Pinpoint the cell where the given text exists, returning its [X, Y] midpoint coordinate. 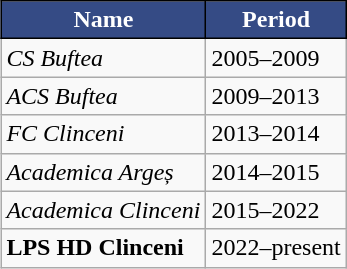
Academica Argeș [104, 172]
2015–2022 [276, 210]
FC Clinceni [104, 134]
2005–2009 [276, 58]
CS Buftea [104, 58]
2009–2013 [276, 96]
Academica Clinceni [104, 210]
Period [276, 20]
2013–2014 [276, 134]
Name [104, 20]
LPS HD Clinceni [104, 248]
2022–present [276, 248]
ACS Buftea [104, 96]
2014–2015 [276, 172]
